From the cell containing the given text, extract its center point as [X, Y] coordinate. 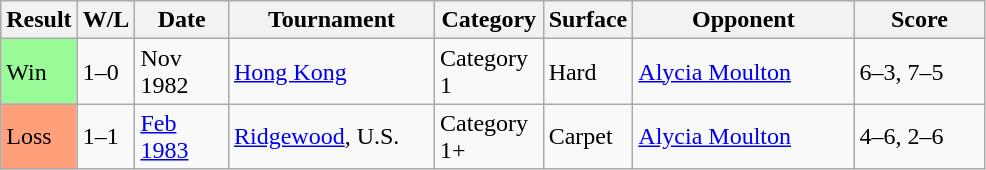
Category 1 [490, 72]
Feb 1983 [182, 136]
W/L [106, 20]
Loss [39, 136]
Tournament [331, 20]
Carpet [588, 136]
4–6, 2–6 [920, 136]
Result [39, 20]
Win [39, 72]
Opponent [744, 20]
Hong Kong [331, 72]
Category 1+ [490, 136]
Score [920, 20]
6–3, 7–5 [920, 72]
Surface [588, 20]
1–1 [106, 136]
1–0 [106, 72]
Nov 1982 [182, 72]
Ridgewood, U.S. [331, 136]
Category [490, 20]
Date [182, 20]
Hard [588, 72]
